From the cell containing the given text, extract its center point as (X, Y) coordinate. 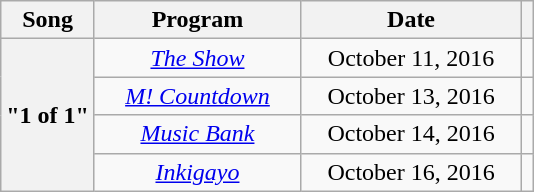
Music Bank (197, 134)
October 16, 2016 (412, 172)
Program (197, 20)
"1 of 1" (48, 115)
M! Countdown (197, 96)
October 13, 2016 (412, 96)
October 14, 2016 (412, 134)
Inkigayo (197, 172)
October 11, 2016 (412, 58)
Song (48, 20)
Date (412, 20)
The Show (197, 58)
